Return the [X, Y] coordinate for the center point of the cell that contains the specified text.  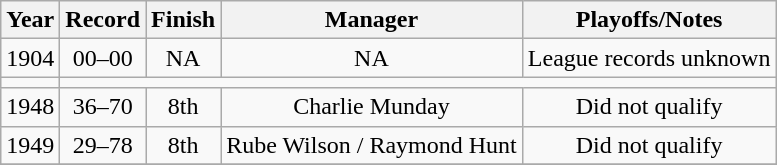
Charlie Munday [372, 107]
1904 [30, 58]
Manager [372, 20]
Record [103, 20]
29–78 [103, 145]
1949 [30, 145]
Rube Wilson / Raymond Hunt [372, 145]
Finish [184, 20]
1948 [30, 107]
Year [30, 20]
36–70 [103, 107]
00–00 [103, 58]
League records unknown [649, 58]
Playoffs/Notes [649, 20]
